Locate the cell with the specified text and output its [X, Y] center coordinate. 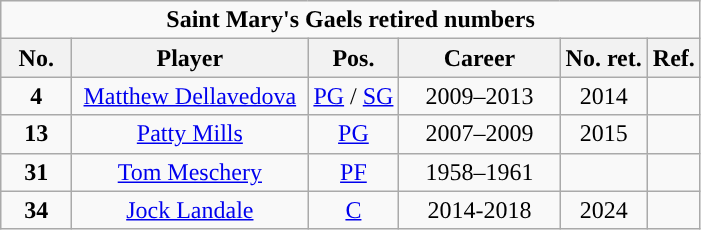
Tom Meschery [190, 172]
2014 [604, 96]
Patty Mills [190, 134]
Pos. [354, 58]
2024 [604, 210]
34 [36, 210]
PG [354, 134]
1958–1961 [480, 172]
Jock Landale [190, 210]
13 [36, 134]
Career [480, 58]
2014-2018 [480, 210]
PG / SG [354, 96]
2009–2013 [480, 96]
4 [36, 96]
C [354, 210]
Player [190, 58]
2015 [604, 134]
Saint Mary's Gaels retired numbers [351, 20]
PF [354, 172]
No. [36, 58]
Matthew Dellavedova [190, 96]
31 [36, 172]
2007–2009 [480, 134]
No. ret. [604, 58]
Ref. [674, 58]
